Detect which cell encompasses the target text, then output its [X, Y] center coordinate. 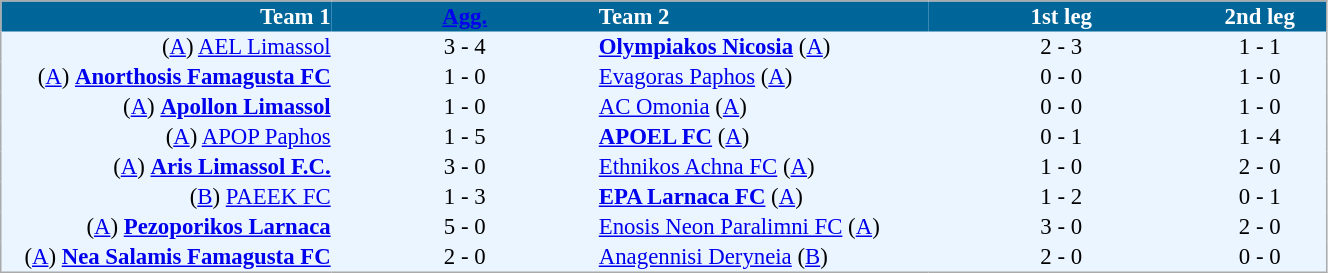
3 - 4 [464, 47]
Team 2 [762, 16]
(A) AEL Limassol [166, 47]
1st leg [1062, 16]
1 - 5 [464, 137]
EPA Larnaca FC (A) [762, 197]
1 - 2 [1062, 197]
Agg. [464, 16]
Anagennisi Deryneia (B) [762, 257]
1 - 3 [464, 197]
Ethnikos Achna FC (A) [762, 167]
5 - 0 [464, 227]
(A) Anorthosis Famagusta FC [166, 77]
1 - 4 [1260, 137]
(A) Nea Salamis Famagusta FC [166, 257]
Team 1 [166, 16]
Evagoras Paphos (A) [762, 77]
Enosis Neon Paralimni FC (A) [762, 227]
(A) Apollon Limassol [166, 107]
(A) APOP Paphos [166, 137]
2 - 3 [1062, 47]
AC Omonia (A) [762, 107]
1 - 1 [1260, 47]
(B) PAEEK FC [166, 197]
(A) Pezoporikos Larnaca [166, 227]
(A) Aris Limassol F.C. [166, 167]
APOEL FC (A) [762, 137]
2nd leg [1260, 16]
Olympiakos Nicosia (A) [762, 47]
